Identify which cell holds the provided text, then report its (x, y) central coordinate. 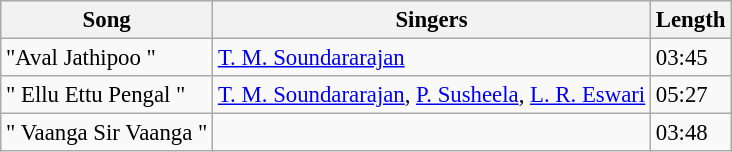
T. M. Soundararajan, P. Susheela, L. R. Eswari (432, 95)
03:45 (690, 58)
Song (107, 20)
T. M. Soundararajan (432, 58)
05:27 (690, 95)
" Ellu Ettu Pengal " (107, 95)
Length (690, 20)
03:48 (690, 133)
" Vaanga Sir Vaanga " (107, 133)
Singers (432, 20)
"Aval Jathipoo " (107, 58)
